Pinpoint the cell where the given text exists, returning its [x, y] midpoint coordinate. 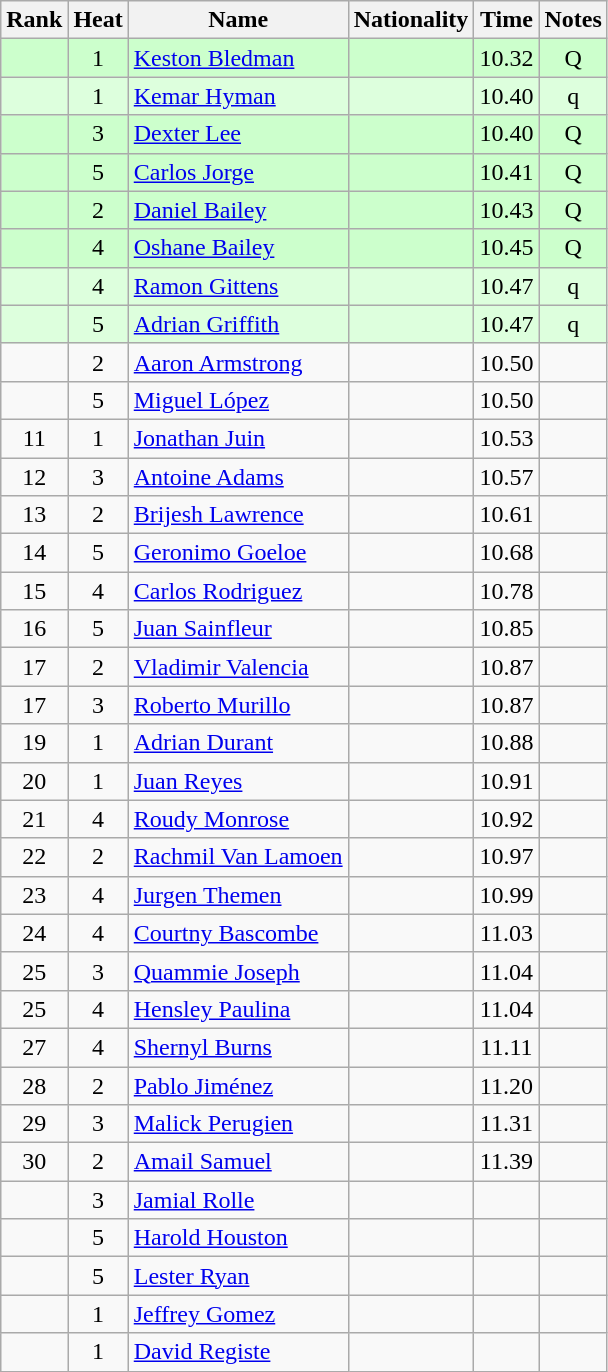
Oshane Bailey [238, 248]
10.43 [506, 210]
David Registe [238, 1352]
10.53 [506, 438]
12 [34, 477]
22 [34, 857]
Brijesh Lawrence [238, 515]
Jonathan Juin [238, 438]
Shernyl Burns [238, 1047]
19 [34, 743]
Jurgen Themen [238, 895]
Harold Houston [238, 1238]
20 [34, 781]
Quammie Joseph [238, 971]
11.03 [506, 933]
24 [34, 933]
10.99 [506, 895]
10.88 [506, 743]
10.61 [506, 515]
10.45 [506, 248]
10.97 [506, 857]
Miguel López [238, 400]
Vladimir Valencia [238, 667]
Antoine Adams [238, 477]
Roudy Monrose [238, 819]
Jamial Rolle [238, 1200]
10.32 [506, 58]
11.11 [506, 1047]
Notes [573, 20]
Time [506, 20]
10.92 [506, 819]
27 [34, 1047]
11.39 [506, 1162]
Carlos Rodriguez [238, 591]
Lester Ryan [238, 1276]
11.31 [506, 1124]
10.85 [506, 629]
Heat [98, 20]
11.20 [506, 1085]
10.57 [506, 477]
Malick Perugien [238, 1124]
Daniel Bailey [238, 210]
14 [34, 553]
15 [34, 591]
Juan Sainfleur [238, 629]
28 [34, 1085]
16 [34, 629]
Aaron Armstrong [238, 362]
10.41 [506, 172]
29 [34, 1124]
Rank [34, 20]
10.78 [506, 591]
Carlos Jorge [238, 172]
Keston Bledman [238, 58]
Adrian Griffith [238, 324]
Geronimo Goeloe [238, 553]
Pablo Jiménez [238, 1085]
23 [34, 895]
Adrian Durant [238, 743]
10.68 [506, 553]
Courtny Bascombe [238, 933]
Nationality [411, 20]
Dexter Lee [238, 134]
30 [34, 1162]
Roberto Murillo [238, 705]
Juan Reyes [238, 781]
21 [34, 819]
10.91 [506, 781]
Amail Samuel [238, 1162]
Ramon Gittens [238, 286]
11 [34, 438]
Name [238, 20]
13 [34, 515]
Rachmil Van Lamoen [238, 857]
Hensley Paulina [238, 1009]
Jeffrey Gomez [238, 1314]
Kemar Hyman [238, 96]
